Scan for the cell matching the given text and deliver its [x, y] coordinate at center. 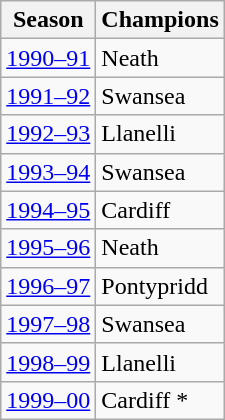
1998–99 [48, 362]
1992–93 [48, 134]
Cardiff [160, 210]
1994–95 [48, 210]
1990–91 [48, 58]
Season [48, 20]
1993–94 [48, 172]
1995–96 [48, 248]
1996–97 [48, 286]
Champions [160, 20]
Pontypridd [160, 286]
1991–92 [48, 96]
1999–00 [48, 400]
1997–98 [48, 324]
Cardiff * [160, 400]
